Find where the given text appears and provide that cell's center as [X, Y] coordinate. 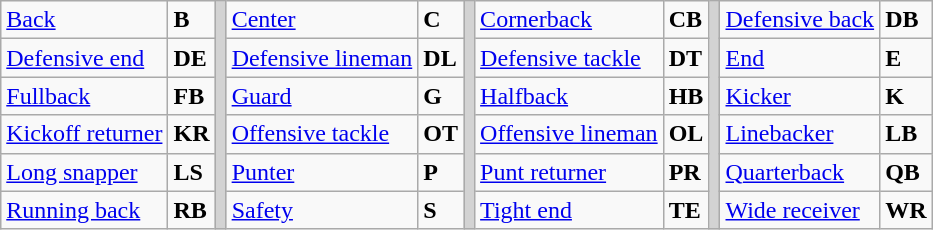
Punt returner [570, 172]
LS [192, 172]
Running back [84, 210]
Defensive back [800, 20]
Guard [322, 96]
Wide receiver [800, 210]
WR [906, 210]
Center [322, 20]
End [800, 58]
LB [906, 134]
Defensive lineman [322, 58]
Tight end [570, 210]
QB [906, 172]
Offensive tackle [322, 134]
HB [686, 96]
Defensive tackle [570, 58]
Long snapper [84, 172]
PR [686, 172]
Kickoff returner [84, 134]
E [906, 58]
KR [192, 134]
S [441, 210]
Halfback [570, 96]
Punter [322, 172]
C [441, 20]
Back [84, 20]
DE [192, 58]
Defensive end [84, 58]
Fullback [84, 96]
OL [686, 134]
TE [686, 210]
Quarterback [800, 172]
DL [441, 58]
K [906, 96]
FB [192, 96]
Kicker [800, 96]
DB [906, 20]
B [192, 20]
Offensive lineman [570, 134]
Safety [322, 210]
RB [192, 210]
CB [686, 20]
DT [686, 58]
P [441, 172]
Cornerback [570, 20]
OT [441, 134]
G [441, 96]
Linebacker [800, 134]
